Pinpoint the cell where the given text exists, returning its [x, y] midpoint coordinate. 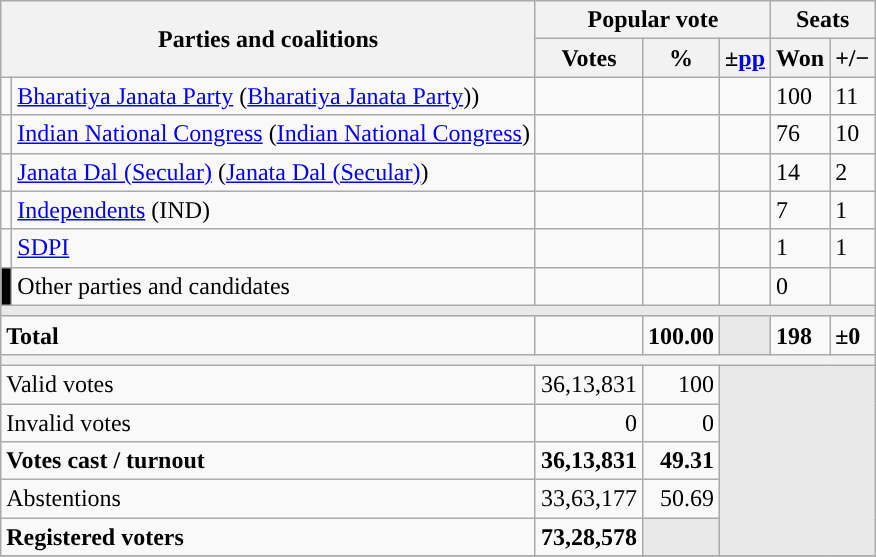
7 [800, 210]
10 [852, 134]
Votes [588, 58]
73,28,578 [588, 537]
Independents (IND) [274, 210]
Indian National Congress (Indian National Congress) [274, 134]
±0 [852, 335]
11 [852, 96]
Bharatiya Janata Party (Bharatiya Janata Party)) [274, 96]
Votes cast / turnout [268, 461]
% [682, 58]
Janata Dal (Secular) (Janata Dal (Secular)) [274, 172]
100.00 [682, 335]
50.69 [682, 499]
2 [852, 172]
Invalid votes [268, 423]
49.31 [682, 461]
Seats [823, 20]
+/− [852, 58]
Registered voters [268, 537]
33,63,177 [588, 499]
Abstentions [268, 499]
SDPI [274, 248]
±pp [746, 58]
198 [800, 335]
Won [800, 58]
Total [268, 335]
Parties and coalitions [268, 39]
76 [800, 134]
Valid votes [268, 384]
14 [800, 172]
Popular vote [652, 20]
Other parties and candidates [274, 286]
